Determine the (x, y) coordinate at the center of the cell enclosing the given text.  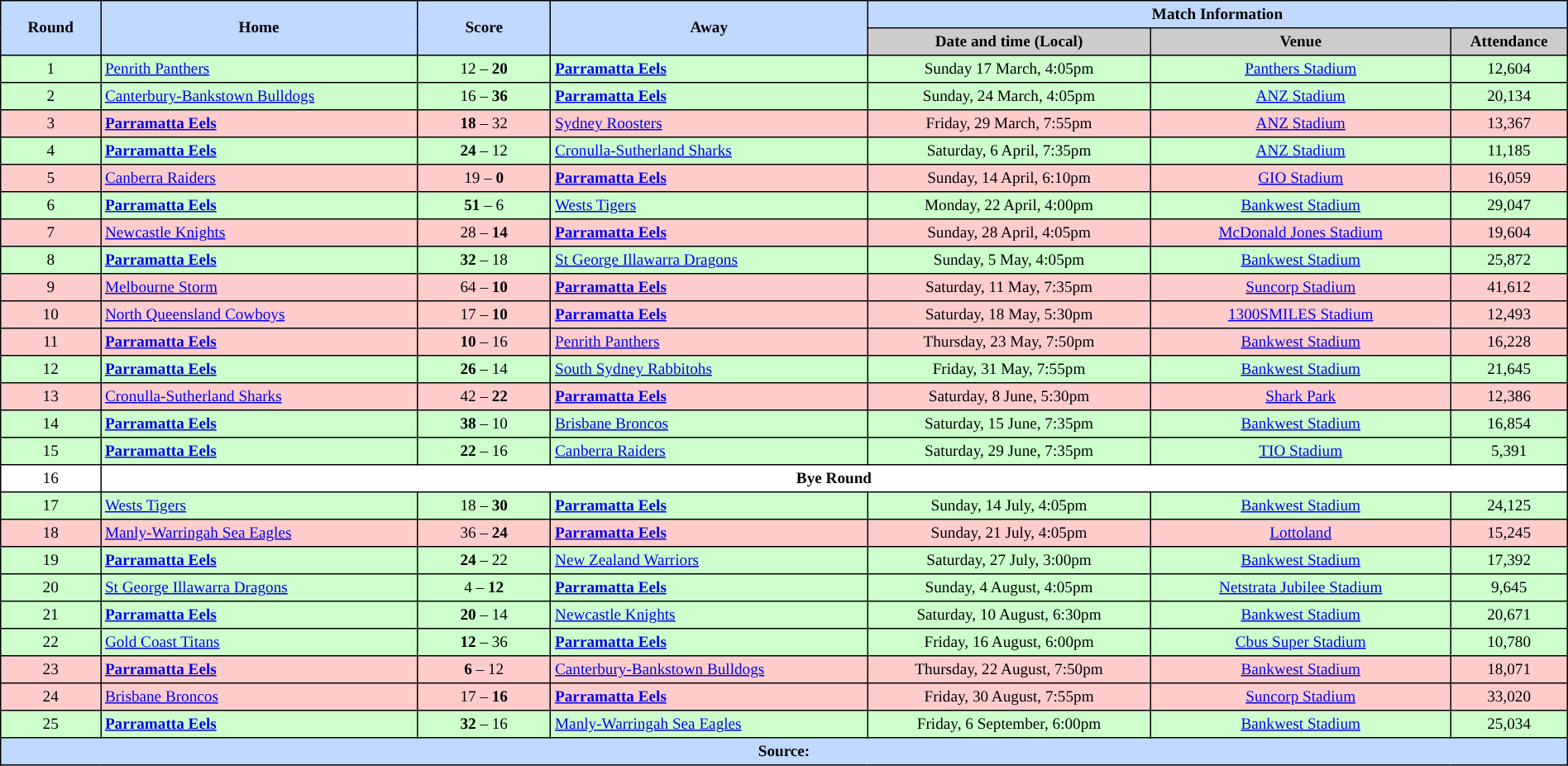
12 – 20 (485, 69)
Saturday, 11 May, 7:35pm (1009, 288)
Saturday, 8 June, 5:30pm (1009, 397)
New Zealand Warriors (710, 561)
19 – 0 (485, 179)
Friday, 16 August, 6:00pm (1009, 642)
17,392 (1508, 561)
23 (51, 670)
17 – 10 (485, 314)
2 (51, 96)
12 (51, 369)
Friday, 31 May, 7:55pm (1009, 369)
Sunday, 14 July, 4:05pm (1009, 506)
Saturday, 15 June, 7:35pm (1009, 424)
Sunday 17 March, 4:05pm (1009, 69)
6 (51, 205)
20,671 (1508, 615)
10 (51, 314)
32 – 16 (485, 725)
Saturday, 6 April, 7:35pm (1009, 151)
Saturday, 10 August, 6:30pm (1009, 615)
Sunday, 24 March, 4:05pm (1009, 96)
Sunday, 4 August, 4:05pm (1009, 587)
15,245 (1508, 533)
26 – 14 (485, 369)
North Queensland Cowboys (260, 314)
5 (51, 179)
Thursday, 22 August, 7:50pm (1009, 670)
20,134 (1508, 96)
Away (710, 28)
16,228 (1508, 342)
12,493 (1508, 314)
Gold Coast Titans (260, 642)
20 (51, 587)
Shark Park (1300, 397)
21,645 (1508, 369)
3 (51, 124)
Netstrata Jubilee Stadium (1300, 587)
11,185 (1508, 151)
22 (51, 642)
17 (51, 506)
41,612 (1508, 288)
4 – 12 (485, 587)
McDonald Jones Stadium (1300, 233)
Lottoland (1300, 533)
9 (51, 288)
24,125 (1508, 506)
13,367 (1508, 124)
Thursday, 23 May, 7:50pm (1009, 342)
24 – 12 (485, 151)
Monday, 22 April, 4:00pm (1009, 205)
19,604 (1508, 233)
25,034 (1508, 725)
12 – 36 (485, 642)
21 (51, 615)
Sunday, 14 April, 6:10pm (1009, 179)
22 – 16 (485, 452)
South Sydney Rabbitohs (710, 369)
Home (260, 28)
Panthers Stadium (1300, 69)
18 (51, 533)
25 (51, 725)
Saturday, 27 July, 3:00pm (1009, 561)
Match Information (1217, 15)
25,872 (1508, 260)
Cbus Super Stadium (1300, 642)
16 – 36 (485, 96)
18,071 (1508, 670)
Friday, 6 September, 6:00pm (1009, 725)
Venue (1300, 41)
17 – 16 (485, 697)
Score (485, 28)
14 (51, 424)
10 – 16 (485, 342)
24 – 22 (485, 561)
6 – 12 (485, 670)
38 – 10 (485, 424)
Bye Round (834, 478)
16 (51, 478)
Source: (784, 751)
42 – 22 (485, 397)
32 – 18 (485, 260)
Sunday, 5 May, 4:05pm (1009, 260)
10,780 (1508, 642)
13 (51, 397)
33,020 (1508, 697)
GIO Stadium (1300, 179)
11 (51, 342)
15 (51, 452)
Date and time (Local) (1009, 41)
51 – 6 (485, 205)
9,645 (1508, 587)
TIO Stadium (1300, 452)
Melbourne Storm (260, 288)
16,059 (1508, 179)
Friday, 30 August, 7:55pm (1009, 697)
8 (51, 260)
Saturday, 29 June, 7:35pm (1009, 452)
7 (51, 233)
29,047 (1508, 205)
12,604 (1508, 69)
Saturday, 18 May, 5:30pm (1009, 314)
64 – 10 (485, 288)
Round (51, 28)
5,391 (1508, 452)
Attendance (1508, 41)
20 – 14 (485, 615)
36 – 24 (485, 533)
18 – 32 (485, 124)
24 (51, 697)
1 (51, 69)
28 – 14 (485, 233)
18 – 30 (485, 506)
Sunday, 21 July, 4:05pm (1009, 533)
4 (51, 151)
1300SMILES Stadium (1300, 314)
12,386 (1508, 397)
Sunday, 28 April, 4:05pm (1009, 233)
19 (51, 561)
16,854 (1508, 424)
Sydney Roosters (710, 124)
Friday, 29 March, 7:55pm (1009, 124)
